Locate the cell with the specified text and output its (X, Y) center coordinate. 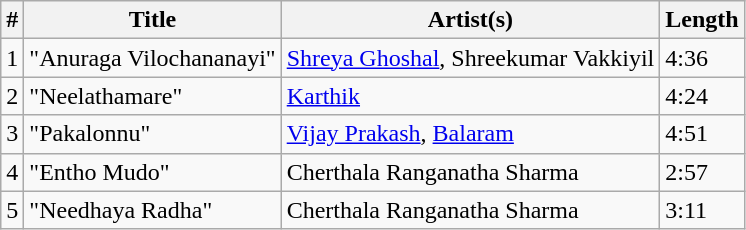
"Needhaya Radha" (152, 210)
"Pakalonnu" (152, 134)
"Entho Mudo" (152, 172)
5 (12, 210)
3:11 (702, 210)
4:36 (702, 58)
Shreya Ghoshal, Shreekumar Vakkiyil (470, 58)
2:57 (702, 172)
3 (12, 134)
Karthik (470, 96)
4 (12, 172)
Artist(s) (470, 20)
"Anuraga Vilochananayi" (152, 58)
1 (12, 58)
"Neelathamare" (152, 96)
Vijay Prakash, Balaram (470, 134)
Title (152, 20)
# (12, 20)
2 (12, 96)
Length (702, 20)
4:24 (702, 96)
4:51 (702, 134)
